Return the (X, Y) coordinate for the center point of the cell that contains the specified text.  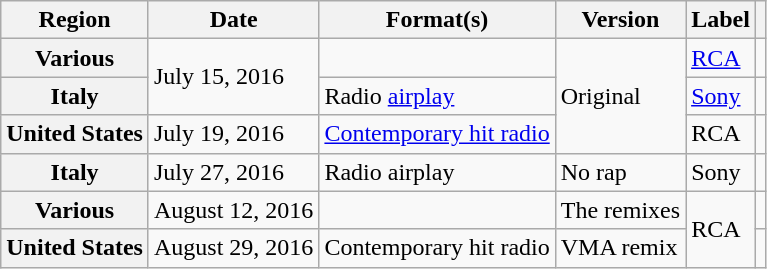
The remixes (620, 210)
August 12, 2016 (233, 210)
July 27, 2016 (233, 172)
No rap (620, 172)
Date (233, 20)
Version (620, 20)
Region (75, 20)
July 19, 2016 (233, 134)
VMA remix (620, 248)
Original (620, 96)
Label (721, 20)
July 15, 2016 (233, 77)
Format(s) (437, 20)
August 29, 2016 (233, 248)
